Extract the (X, Y) coordinate from the center of the cell holding the provided text.  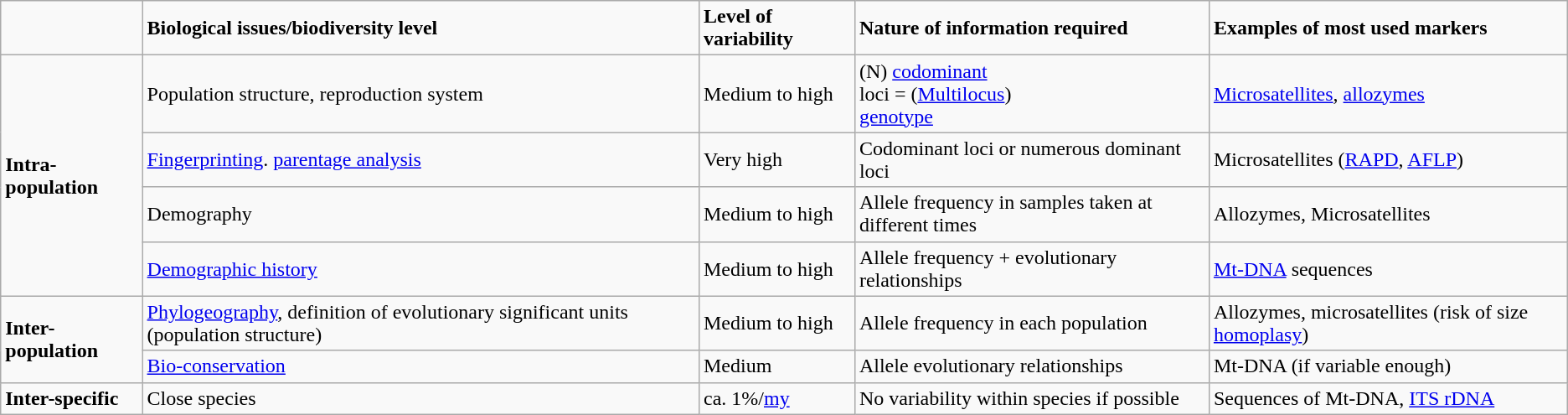
Demography (420, 215)
Intra-population (72, 176)
Allele frequency in each population (1032, 324)
Examples of most used markers (1388, 29)
Inter-specific (72, 398)
Codominant loci or numerous dominant loci (1032, 159)
Close species (420, 398)
Allele evolutionary relationships (1032, 366)
Allele frequency + evolutionary relationships (1032, 268)
Population structure, reproduction system (420, 94)
No variability within species if possible (1032, 398)
Mt-DNA (if variable enough) (1388, 366)
Level of variability (776, 29)
Allozymes, Microsatellites (1388, 215)
Fingerprinting. parentage analysis (420, 159)
Microsatellites (RAPD, AFLP) (1388, 159)
Medium (776, 366)
Nature of information required (1032, 29)
Biological issues/biodiversity level (420, 29)
Allele frequency in samples taken at different times (1032, 215)
Allozymes, microsatellites (risk of size homoplasy) (1388, 324)
Bio-conservation (420, 366)
Demographic history (420, 268)
Inter-population (72, 339)
Very high (776, 159)
Phylogeography, definition of evolutionary significant units (population structure) (420, 324)
Mt-DNA sequences (1388, 268)
Sequences of Mt-DNA, ITS rDNA (1388, 398)
(N) codominantloci = (Multilocus)genotype (1032, 94)
ca. 1%/my (776, 398)
Microsatellites, allozymes (1388, 94)
